For the text-containing cell, return its midpoint in (X, Y) coordinate format. 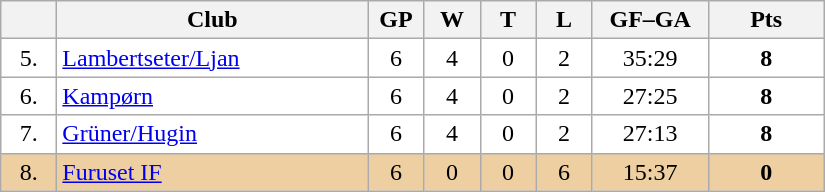
Furuset IF (212, 172)
Lambertseter/Ljan (212, 58)
7. (29, 134)
8. (29, 172)
T (508, 20)
L (564, 20)
Club (212, 20)
5. (29, 58)
GF–GA (650, 20)
Grüner/Hugin (212, 134)
GP (396, 20)
Kampørn (212, 96)
Pts (766, 20)
27:25 (650, 96)
15:37 (650, 172)
W (452, 20)
6. (29, 96)
27:13 (650, 134)
35:29 (650, 58)
